Determine the (X, Y) coordinate at the center of the cell enclosing the given text.  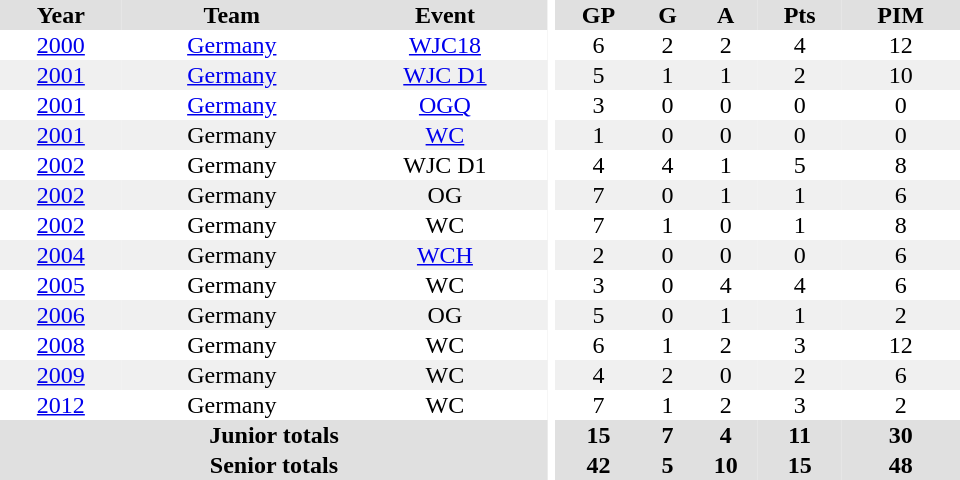
Senior totals (274, 465)
30 (900, 435)
Junior totals (274, 435)
PIM (900, 15)
42 (598, 465)
2008 (61, 345)
Year (61, 15)
A (725, 15)
WJC18 (445, 45)
2012 (61, 405)
OGQ (445, 105)
WCH (445, 255)
2004 (61, 255)
11 (800, 435)
Event (445, 15)
48 (900, 465)
2006 (61, 315)
2009 (61, 375)
Team (232, 15)
Pts (800, 15)
2005 (61, 285)
2000 (61, 45)
GP (598, 15)
G (668, 15)
